Search for the cell housing the specified text and yield its (x, y) center coordinate. 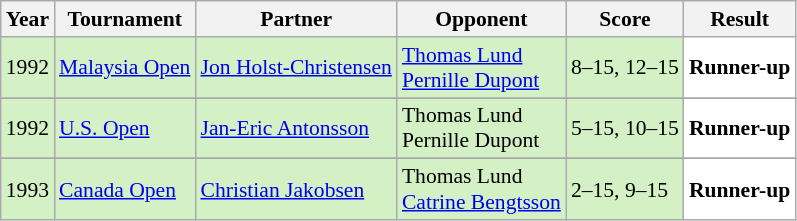
8–15, 12–15 (625, 68)
5–15, 10–15 (625, 128)
Canada Open (124, 190)
Result (740, 19)
Partner (296, 19)
Thomas Lund Catrine Bengtsson (482, 190)
Jan-Eric Antonsson (296, 128)
1993 (28, 190)
U.S. Open (124, 128)
Christian Jakobsen (296, 190)
2–15, 9–15 (625, 190)
Jon Holst-Christensen (296, 68)
Malaysia Open (124, 68)
Opponent (482, 19)
Year (28, 19)
Tournament (124, 19)
Score (625, 19)
